Detect which cell encompasses the target text, then output its (X, Y) center coordinate. 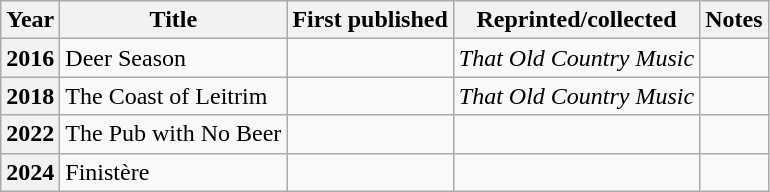
The Coast of Leitrim (174, 96)
The Pub with No Beer (174, 134)
2024 (30, 172)
Finistère (174, 172)
Reprinted/collected (576, 20)
2022 (30, 134)
2016 (30, 58)
Deer Season (174, 58)
Year (30, 20)
2018 (30, 96)
Notes (734, 20)
Title (174, 20)
First published (370, 20)
